Return [x, y] of the center of cell containing provided text 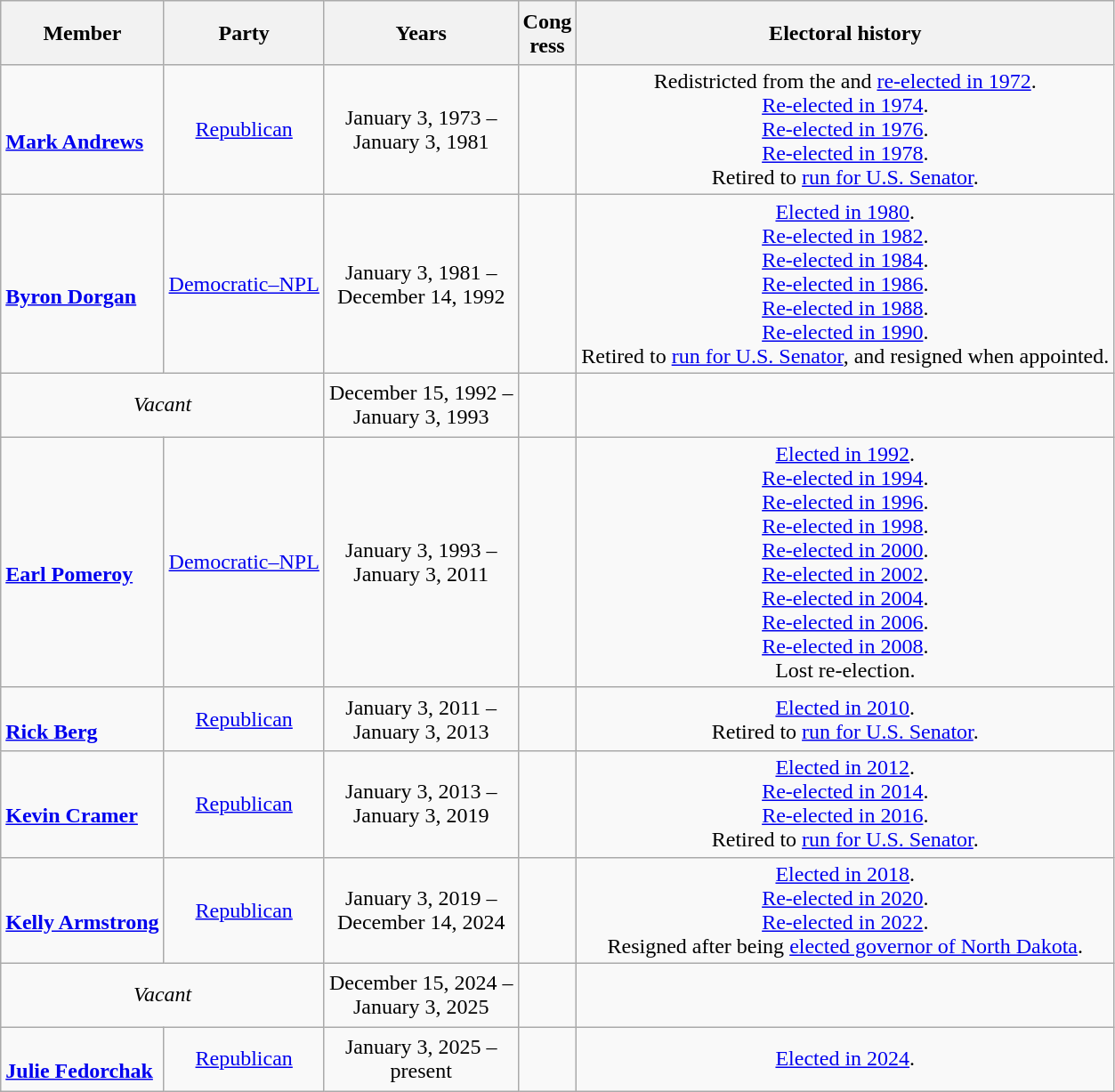
Byron Dorgan [82, 284]
Redistricted from the and re-elected in 1972.Re-elected in 1974.Re-elected in 1976.Re-elected in 1978.Retired to run for U.S. Senator. [845, 130]
Elected in 2018.Re-elected in 2020.Re-elected in 2022.Resigned after being elected governor of North Dakota. [845, 910]
Congress [547, 33]
Electoral history [845, 33]
January 3, 1973 –January 3, 1981 [421, 130]
Rick Berg [82, 719]
December 15, 1992 –January 3, 1993 [421, 405]
Earl Pomeroy [82, 562]
January 3, 2013 –January 3, 2019 [421, 805]
Kelly Armstrong [82, 910]
January 3, 2019 –December 14, 2024 [421, 910]
Years [421, 33]
Elected in 2024. [845, 1059]
January 3, 2011 –January 3, 2013 [421, 719]
Member [82, 33]
December 15, 2024 –January 3, 2025 [421, 995]
Kevin Cramer [82, 805]
January 3, 2025 –present [421, 1059]
Elected in 2010.Retired to run for U.S. Senator. [845, 719]
Elected in 2012.Re-elected in 2014.Re-elected in 2016.Retired to run for U.S. Senator. [845, 805]
January 3, 1981 –December 14, 1992 [421, 284]
January 3, 1993 –January 3, 2011 [421, 562]
Mark Andrews [82, 130]
Julie Fedorchak [82, 1059]
Party [244, 33]
